Determine the (X, Y) coordinate at the center of the cell enclosing the given text.  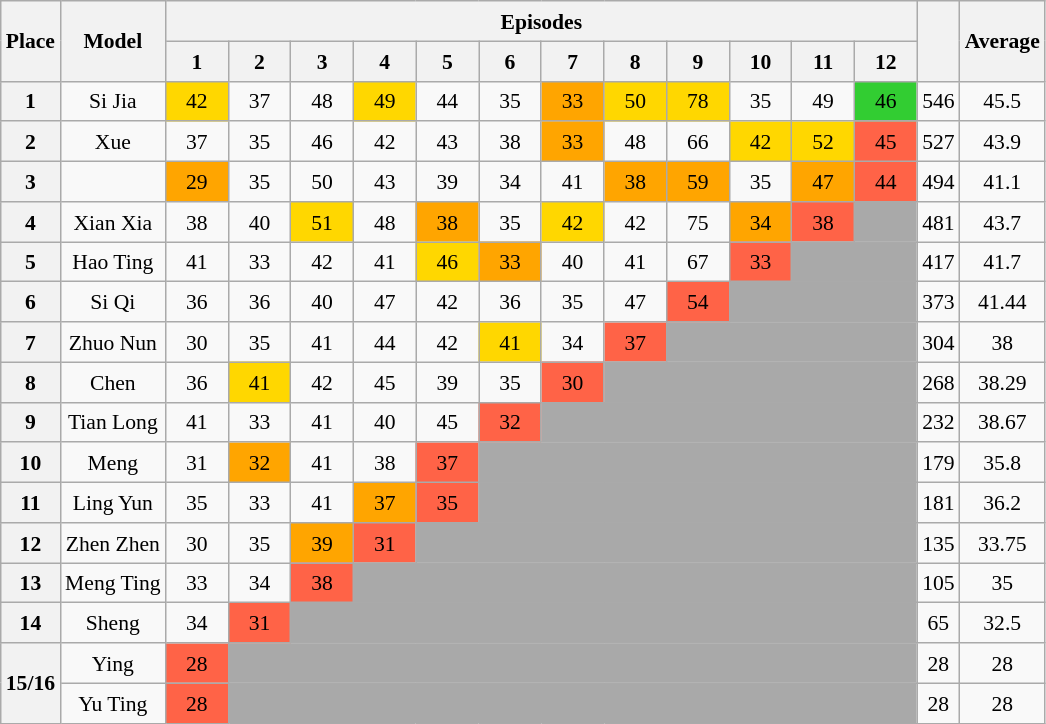
51 (322, 222)
Xian Xia (113, 222)
Meng (113, 463)
Zhuo Nun (113, 342)
135 (938, 543)
36.2 (1002, 503)
65 (938, 623)
Yu Ting (113, 703)
78 (698, 101)
38.29 (1002, 382)
43.7 (1002, 222)
373 (938, 302)
Model (113, 41)
15/16 (30, 683)
45.5 (1002, 101)
32.5 (1002, 623)
59 (698, 182)
35.8 (1002, 463)
181 (938, 503)
179 (938, 463)
41.1 (1002, 182)
494 (938, 182)
54 (698, 302)
14 (30, 623)
Si Qi (113, 302)
Xue (113, 142)
41.44 (1002, 302)
52 (824, 142)
Place (30, 41)
546 (938, 101)
268 (938, 382)
Hao Ting (113, 262)
41.7 (1002, 262)
29 (198, 182)
105 (938, 583)
67 (698, 262)
417 (938, 262)
232 (938, 422)
304 (938, 342)
527 (938, 142)
13 (30, 583)
Episodes (542, 21)
Tian Long (113, 422)
66 (698, 142)
33.75 (1002, 543)
38.67 (1002, 422)
Average (1002, 41)
Ying (113, 663)
Zhen Zhen (113, 543)
Sheng (113, 623)
Ling Yun (113, 503)
Si Jia (113, 101)
75 (698, 222)
481 (938, 222)
Meng Ting (113, 583)
43.9 (1002, 142)
Chen (113, 382)
